For the text-containing cell, return its midpoint in [X, Y] coordinate format. 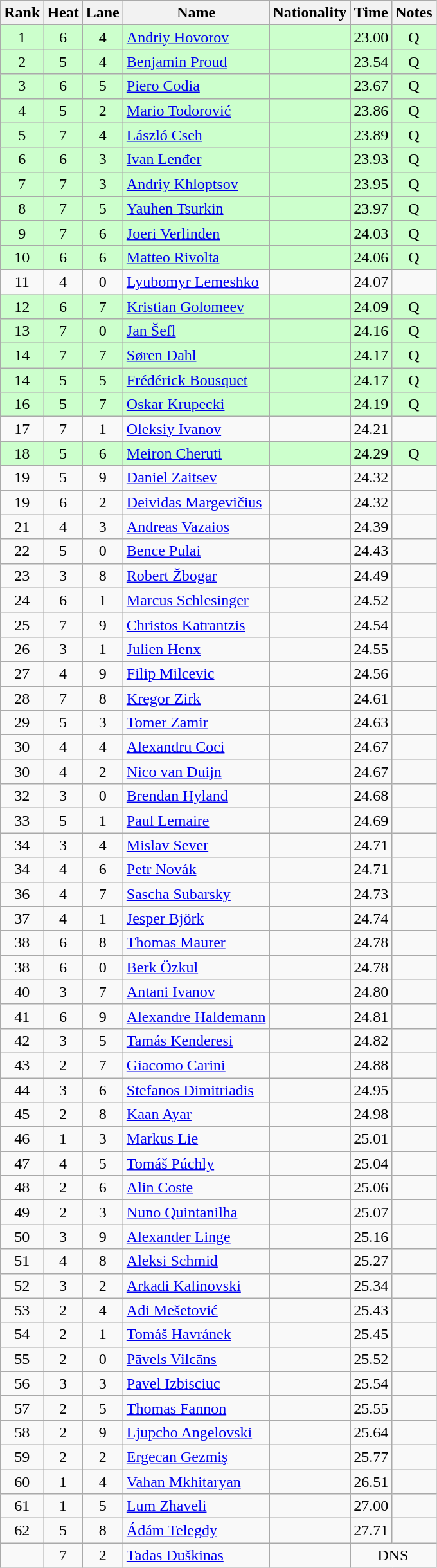
Giacomo Carini [196, 1065]
16 [22, 405]
25.27 [371, 1261]
Filip Milcevic [196, 673]
Lum Zhaveli [196, 1506]
37 [22, 918]
Ljupcho Angelovski [196, 1432]
24.19 [371, 405]
24.52 [371, 600]
Jan Šefl [196, 331]
Andriy Khloptsov [196, 184]
Alexandru Coci [196, 747]
56 [22, 1383]
Joeri Verlinden [196, 233]
45 [22, 1115]
25.07 [371, 1212]
25.06 [371, 1188]
43 [22, 1065]
Ádám Telegdy [196, 1531]
24.39 [371, 527]
25.43 [371, 1310]
42 [22, 1041]
32 [22, 796]
Sascha Subarsky [196, 894]
24.56 [371, 673]
Heat [63, 13]
Adi Mešetović [196, 1310]
58 [22, 1432]
24.43 [371, 551]
Søren Dahl [196, 356]
Mislav Sever [196, 845]
26.51 [371, 1481]
Arkadi Kalinovski [196, 1286]
Time [371, 13]
27 [22, 673]
23.00 [371, 37]
Mario Todorović [196, 111]
59 [22, 1457]
Petr Novák [196, 870]
25.64 [371, 1432]
Piero Codia [196, 86]
44 [22, 1090]
50 [22, 1237]
25.55 [371, 1408]
Benjamin Proud [196, 62]
Daniel Zaitsev [196, 478]
Markus Lie [196, 1139]
Pavel Izbisciuc [196, 1383]
24.06 [371, 257]
Alexander Linge [196, 1237]
Kaan Ayar [196, 1115]
47 [22, 1163]
Julien Henx [196, 649]
10 [22, 257]
Oskar Krupecki [196, 405]
Ivan Lenđer [196, 160]
Tomáš Púchly [196, 1163]
Nuno Quintanilha [196, 1212]
24.74 [371, 918]
Andriy Hovorov [196, 37]
Bence Pulai [196, 551]
17 [22, 429]
24.21 [371, 429]
25.01 [371, 1139]
Kregor Zirk [196, 698]
40 [22, 992]
57 [22, 1408]
24.03 [371, 233]
24.07 [371, 282]
25.34 [371, 1286]
Berk Özkul [196, 967]
54 [22, 1335]
25.52 [371, 1359]
46 [22, 1139]
62 [22, 1531]
24.63 [371, 723]
Pāvels Vilcāns [196, 1359]
55 [22, 1359]
51 [22, 1261]
12 [22, 307]
25 [22, 624]
24.68 [371, 796]
24.80 [371, 992]
Brendan Hyland [196, 796]
Meiron Cheruti [196, 453]
24.69 [371, 821]
25.16 [371, 1237]
11 [22, 282]
24 [22, 600]
Tamás Kenderesi [196, 1041]
Antani Ivanov [196, 992]
48 [22, 1188]
36 [22, 894]
27.00 [371, 1506]
Andreas Vazaios [196, 527]
Lyubomyr Lemeshko [196, 282]
Aleksi Schmid [196, 1261]
24.49 [371, 576]
Alin Coste [196, 1188]
Lane [103, 13]
Nationality [310, 13]
23 [22, 576]
23.86 [371, 111]
23.67 [371, 86]
52 [22, 1286]
41 [22, 1016]
13 [22, 331]
DNS [393, 1555]
24.61 [371, 698]
László Cseh [196, 135]
Thomas Fannon [196, 1408]
Notes [414, 13]
25.77 [371, 1457]
Ergecan Gezmiş [196, 1457]
49 [22, 1212]
25.54 [371, 1383]
Nico van Duijn [196, 772]
Kristian Golomeev [196, 307]
Rank [22, 13]
60 [22, 1481]
53 [22, 1310]
25.45 [371, 1335]
24.29 [371, 453]
27.71 [371, 1531]
23.97 [371, 208]
22 [22, 551]
Matteo Rivolta [196, 257]
Paul Lemaire [196, 821]
Frédérick Bousquet [196, 380]
Stefanos Dimitriadis [196, 1090]
23.93 [371, 160]
24.81 [371, 1016]
Tomáš Havránek [196, 1335]
Jesper Björk [196, 918]
Oleksiy Ivanov [196, 429]
Deividas Margevičius [196, 502]
Name [196, 13]
Yauhen Tsurkin [196, 208]
24.09 [371, 307]
Christos Katrantzis [196, 624]
33 [22, 821]
24.73 [371, 894]
25.04 [371, 1163]
24.54 [371, 624]
Thomas Maurer [196, 943]
23.54 [371, 62]
24.95 [371, 1090]
Robert Žbogar [196, 576]
21 [22, 527]
Tadas Duškinas [196, 1555]
29 [22, 723]
23.89 [371, 135]
24.82 [371, 1041]
23.95 [371, 184]
24.98 [371, 1115]
61 [22, 1506]
24.88 [371, 1065]
18 [22, 453]
24.55 [371, 649]
Alexandre Haldemann [196, 1016]
Marcus Schlesinger [196, 600]
Tomer Zamir [196, 723]
Vahan Mkhitaryan [196, 1481]
26 [22, 649]
24.16 [371, 331]
28 [22, 698]
